For the text-containing cell, return its midpoint in (X, Y) coordinate format. 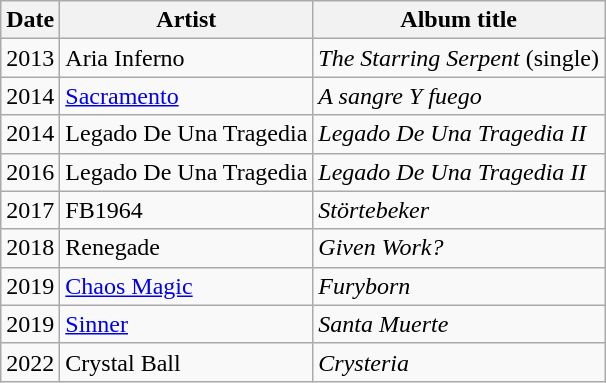
2016 (30, 172)
2018 (30, 248)
Crystal Ball (186, 362)
Sinner (186, 324)
Date (30, 20)
2017 (30, 210)
Furyborn (459, 286)
Renegade (186, 248)
Störtebeker (459, 210)
A sangre Y fuego (459, 96)
Chaos Magic (186, 286)
Given Work? (459, 248)
The Starring Serpent (single) (459, 58)
Aria Inferno (186, 58)
Sacramento (186, 96)
2022 (30, 362)
Crysteria (459, 362)
Album title (459, 20)
2013 (30, 58)
FB1964 (186, 210)
Artist (186, 20)
Santa Muerte (459, 324)
